Detect which cell encompasses the target text, then output its [x, y] center coordinate. 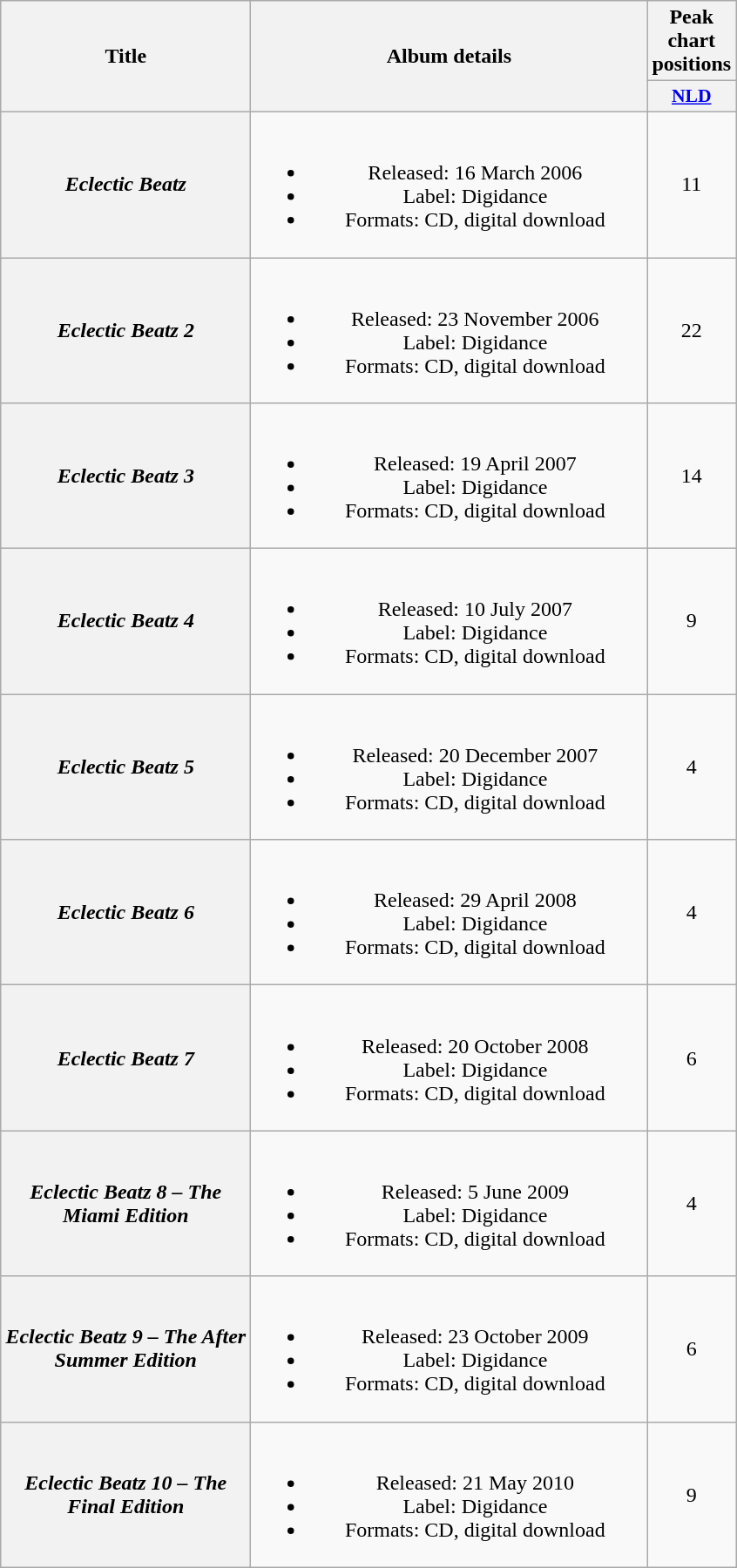
NLD [692, 97]
Released: 29 April 2008Label: DigidanceFormats: CD, digital download [450, 913]
Eclectic Beatz 6 [125, 913]
Released: 20 October 2008Label: DigidanceFormats: CD, digital download [450, 1058]
Peak chart positions [692, 41]
Released: 10 July 2007Label: DigidanceFormats: CD, digital download [450, 622]
Eclectic Beatz 2 [125, 331]
Title [125, 57]
Eclectic Beatz [125, 185]
14 [692, 476]
Album details [450, 57]
Eclectic Beatz 8 – The Miami Edition [125, 1204]
Eclectic Beatz 9 – The After Summer Edition [125, 1348]
Released: 21 May 2010Label: DigidanceFormats: CD, digital download [450, 1495]
Eclectic Beatz 10 – The Final Edition [125, 1495]
Released: 5 June 2009Label: DigidanceFormats: CD, digital download [450, 1204]
Eclectic Beatz 4 [125, 622]
Released: 20 December 2007Label: DigidanceFormats: CD, digital download [450, 767]
Released: 19 April 2007Label: DigidanceFormats: CD, digital download [450, 476]
Released: 16 March 2006Label: DigidanceFormats: CD, digital download [450, 185]
Eclectic Beatz 3 [125, 476]
11 [692, 185]
Eclectic Beatz 7 [125, 1058]
Released: 23 October 2009Label: DigidanceFormats: CD, digital download [450, 1348]
22 [692, 331]
Eclectic Beatz 5 [125, 767]
Released: 23 November 2006Label: DigidanceFormats: CD, digital download [450, 331]
